Provide the (X, Y) coordinate of the cell's center where the given text is located.  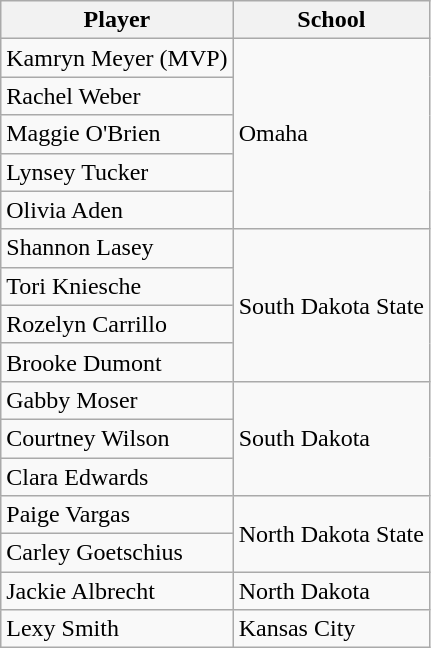
North Dakota State (331, 534)
Maggie O'Brien (117, 134)
Brooke Dumont (117, 362)
School (331, 20)
Carley Goetschius (117, 553)
Gabby Moser (117, 400)
Rozelyn Carrillo (117, 324)
Rachel Weber (117, 96)
Kamryn Meyer (MVP) (117, 58)
Lexy Smith (117, 629)
Clara Edwards (117, 477)
Paige Vargas (117, 515)
Olivia Aden (117, 210)
Kansas City (331, 629)
Tori Kniesche (117, 286)
South Dakota State (331, 305)
North Dakota (331, 591)
Player (117, 20)
Lynsey Tucker (117, 172)
South Dakota (331, 438)
Shannon Lasey (117, 248)
Jackie Albrecht (117, 591)
Courtney Wilson (117, 438)
Omaha (331, 134)
